Search for the cell housing the specified text and yield its (x, y) center coordinate. 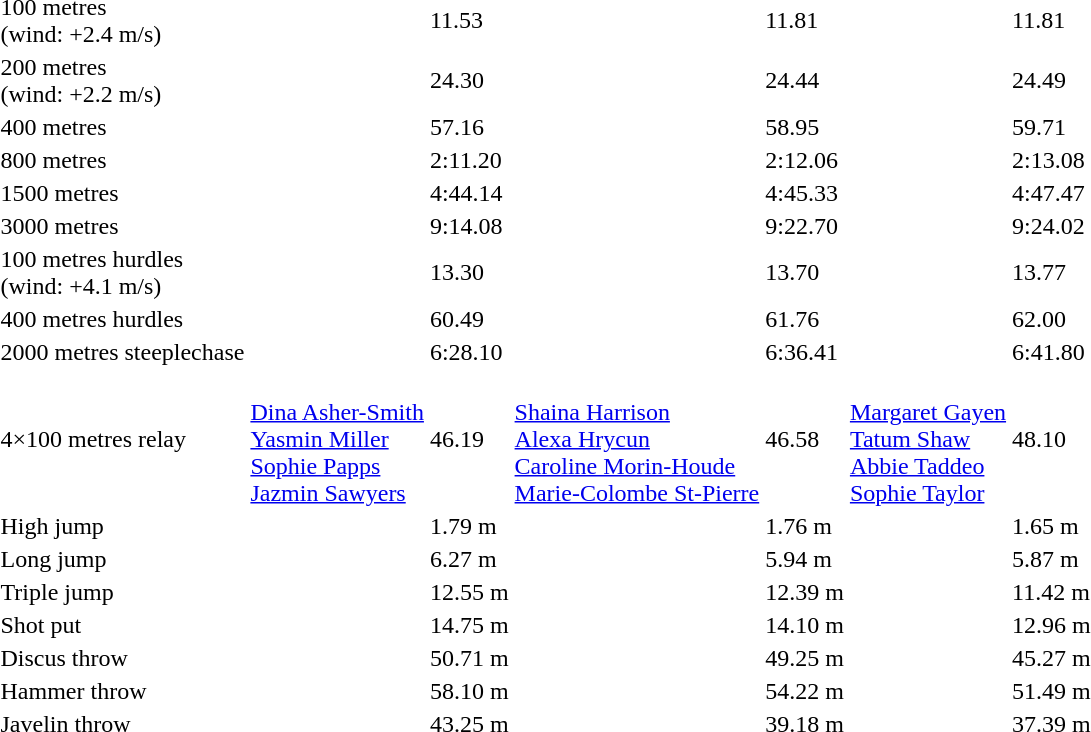
4:44.14 (469, 193)
60.49 (469, 319)
2:11.20 (469, 160)
4:45.33 (805, 193)
49.25 m (805, 658)
Shaina HarrisonAlexa HrycunCaroline Morin-HoudeMarie-Colombe St-Pierre (637, 439)
14.75 m (469, 625)
12.55 m (469, 592)
24.30 (469, 80)
61.76 (805, 319)
46.19 (469, 439)
1.79 m (469, 526)
13.30 (469, 272)
9:14.08 (469, 226)
14.10 m (805, 625)
2:12.06 (805, 160)
58.10 m (469, 691)
12.39 m (805, 592)
Margaret GayenTatum ShawAbbie TaddeoSophie Taylor (928, 439)
5.94 m (805, 559)
57.16 (469, 127)
54.22 m (805, 691)
1.76 m (805, 526)
6.27 m (469, 559)
50.71 m (469, 658)
58.95 (805, 127)
46.58 (805, 439)
13.70 (805, 272)
9:22.70 (805, 226)
6:36.41 (805, 352)
Dina Asher-SmithYasmin MillerSophie PappsJazmin Sawyers (338, 439)
24.44 (805, 80)
6:28.10 (469, 352)
